For the text-containing cell, return its midpoint in [x, y] coordinate format. 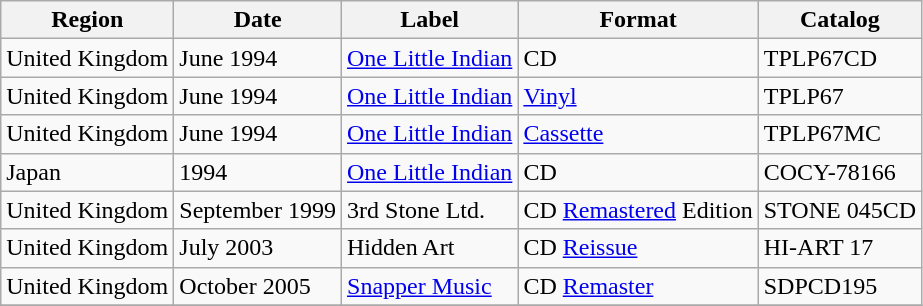
TPLP67 [840, 96]
Format [638, 20]
Label [430, 20]
Vinyl [638, 96]
1994 [258, 172]
SDPCD195 [840, 286]
October 2005 [258, 286]
STONE 045CD [840, 210]
Catalog [840, 20]
CD Reissue [638, 248]
September 1999 [258, 210]
Region [88, 20]
July 2003 [258, 248]
Snapper Music [430, 286]
TPLP67MC [840, 134]
Hidden Art [430, 248]
CD Remastered Edition [638, 210]
Cassette [638, 134]
COCY-78166 [840, 172]
Japan [88, 172]
HI-ART 17 [840, 248]
CD Remaster [638, 286]
TPLP67CD [840, 58]
Date [258, 20]
3rd Stone Ltd. [430, 210]
